Return the [X, Y] coordinate for the center point of the cell that contains the specified text.  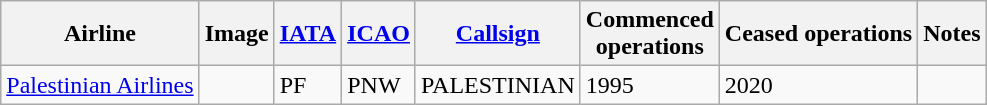
Ceased operations [818, 34]
Image [236, 34]
2020 [818, 85]
Commencedoperations [650, 34]
1995 [650, 85]
PF [308, 85]
Airline [100, 34]
Palestinian Airlines [100, 85]
Callsign [498, 34]
PNW [379, 85]
PALESTINIAN [498, 85]
Notes [952, 34]
ICAO [379, 34]
IATA [308, 34]
